Provide the [x, y] coordinate of the cell's center where the given text is located.  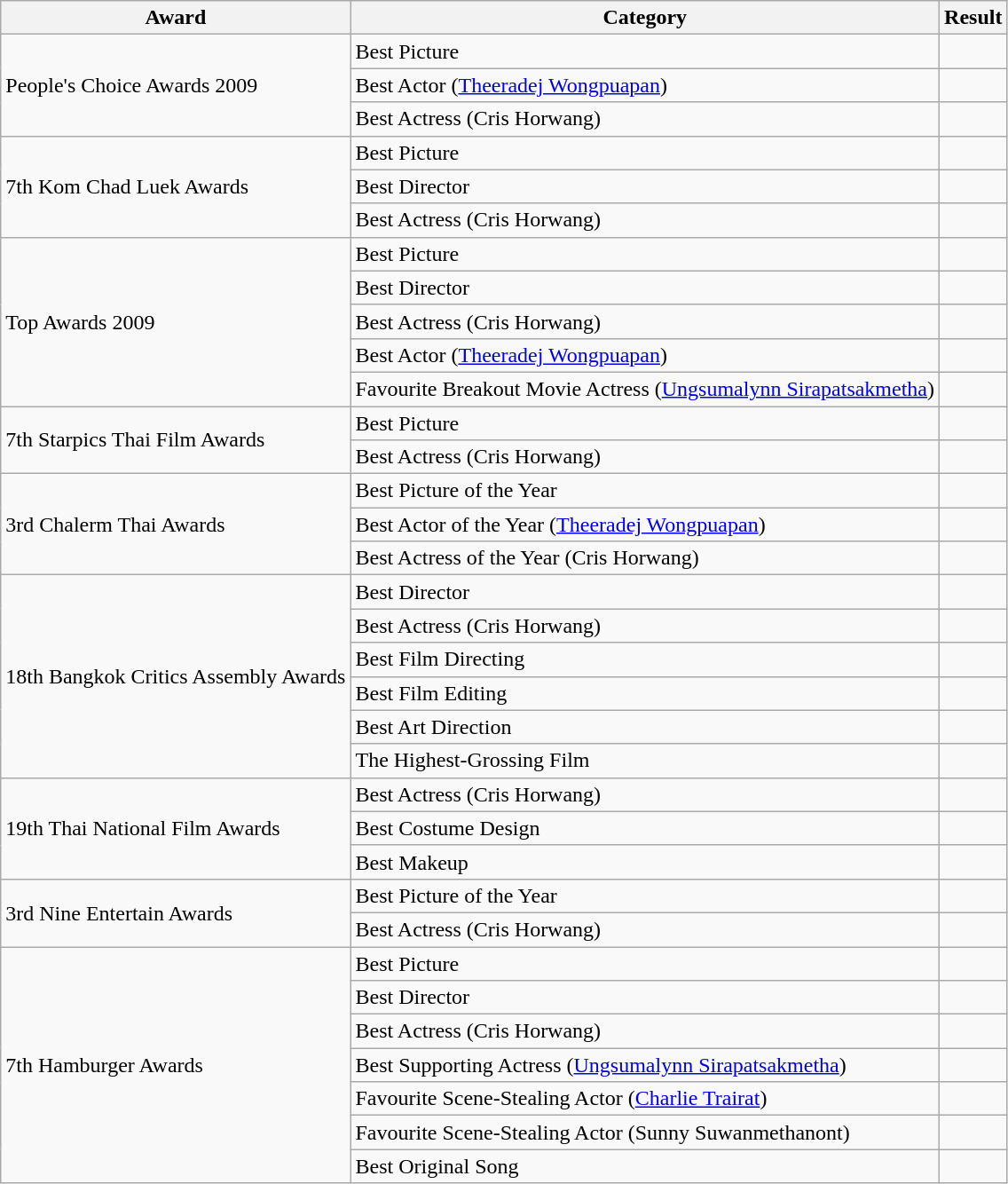
Best Makeup [645, 862]
3rd Nine Entertain Awards [176, 912]
Top Awards 2009 [176, 321]
Best Film Editing [645, 693]
Category [645, 18]
Best Art Direction [645, 727]
Best Costume Design [645, 828]
Best Supporting Actress (Ungsumalynn Sirapatsakmetha) [645, 1065]
Favourite Breakout Movie Actress (Ungsumalynn Sirapatsakmetha) [645, 389]
Award [176, 18]
19th Thai National Film Awards [176, 828]
7th Kom Chad Luek Awards [176, 186]
Best Original Song [645, 1166]
Best Actress of the Year (Cris Horwang) [645, 558]
Best Film Directing [645, 659]
Result [973, 18]
Favourite Scene-Stealing Actor (Charlie Trairat) [645, 1099]
The Highest-Grossing Film [645, 761]
Best Actor of the Year (Theeradej Wongpuapan) [645, 525]
7th Hamburger Awards [176, 1064]
People's Choice Awards 2009 [176, 85]
18th Bangkok Critics Assembly Awards [176, 676]
7th Starpics Thai Film Awards [176, 440]
Favourite Scene-Stealing Actor (Sunny Suwanmethanont) [645, 1133]
3rd Chalerm Thai Awards [176, 525]
